From the cell containing the given text, extract its center point as (x, y) coordinate. 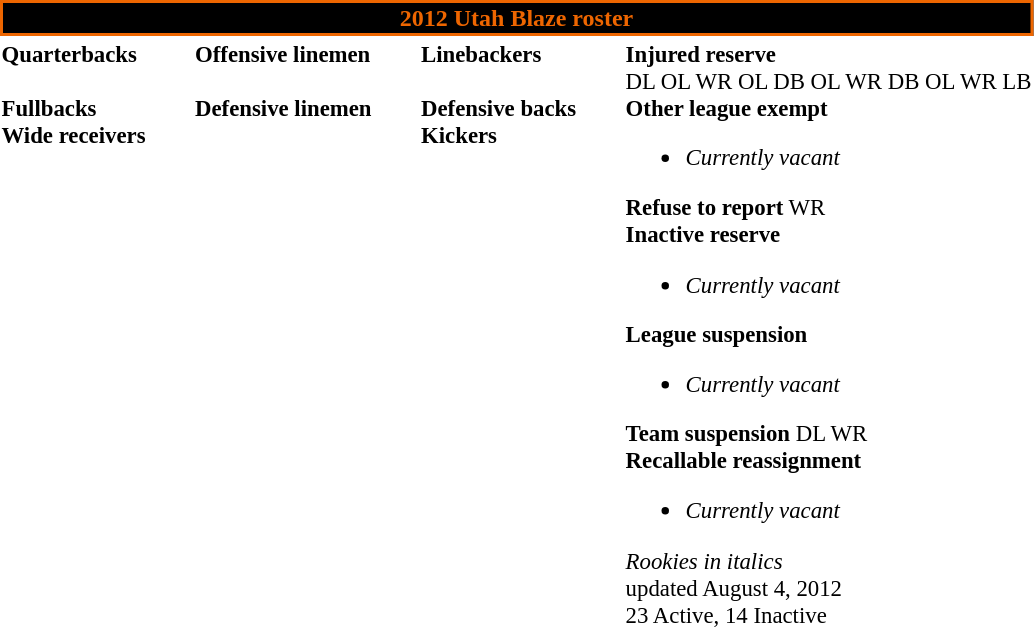
2012 Utah Blaze roster (516, 18)
